Find where the given text appears and provide that cell's center as (x, y) coordinate. 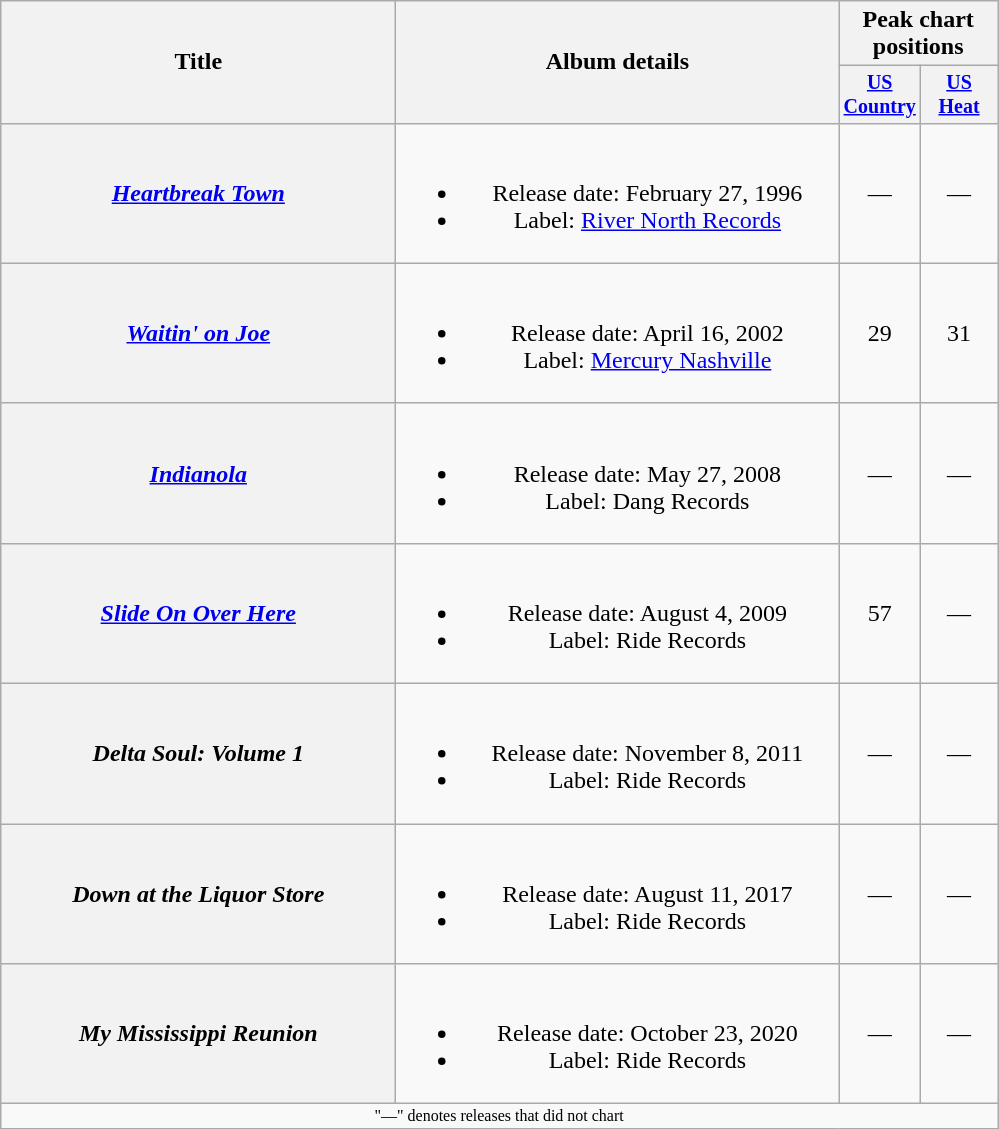
Album details (618, 62)
Release date: May 27, 2008Label: Dang Records (618, 473)
Release date: November 8, 2011Label: Ride Records (618, 754)
Delta Soul: Volume 1 (198, 754)
Heartbreak Town (198, 193)
Waitin' on Joe (198, 333)
Slide On Over Here (198, 613)
Indianola (198, 473)
Release date: April 16, 2002Label: Mercury Nashville (618, 333)
Release date: August 11, 2017Label: Ride Records (618, 894)
31 (960, 333)
US Heat (960, 94)
Release date: October 23, 2020Label: Ride Records (618, 1034)
US Country (880, 94)
My Mississippi Reunion (198, 1034)
57 (880, 613)
Release date: February 27, 1996Label: River North Records (618, 193)
Peak chartpositions (918, 34)
Release date: August 4, 2009Label: Ride Records (618, 613)
"—" denotes releases that did not chart (500, 1116)
29 (880, 333)
Title (198, 62)
Down at the Liquor Store (198, 894)
